Scan for the cell matching the given text and deliver its (X, Y) coordinate at center. 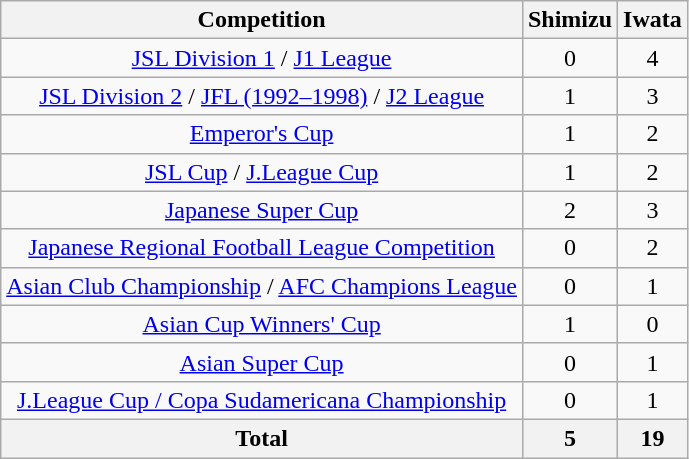
19 (653, 438)
Competition (262, 20)
JSL Division 2 / JFL (1992–1998) / J2 League (262, 96)
Asian Club Championship / AFC Champions League (262, 286)
Asian Super Cup (262, 362)
Iwata (653, 20)
4 (653, 58)
Total (262, 438)
Emperor's Cup (262, 134)
5 (570, 438)
Shimizu (570, 20)
JSL Division 1 / J1 League (262, 58)
Asian Cup Winners' Cup (262, 324)
Japanese Regional Football League Competition (262, 248)
J.League Cup / Copa Sudamericana Championship (262, 400)
Japanese Super Cup (262, 210)
JSL Cup / J.League Cup (262, 172)
